Extract the (x, y) coordinate from the center of the cell holding the provided text.  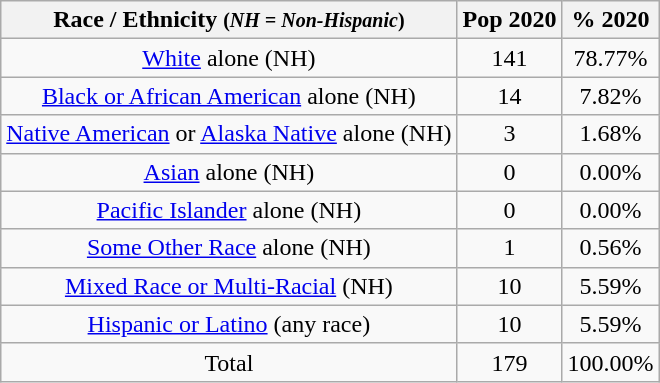
Mixed Race or Multi-Racial (NH) (229, 286)
Black or African American alone (NH) (229, 96)
3 (510, 134)
White alone (NH) (229, 58)
14 (510, 96)
Total (229, 362)
78.77% (610, 58)
% 2020 (610, 20)
1 (510, 248)
Pacific Islander alone (NH) (229, 210)
1.68% (610, 134)
Asian alone (NH) (229, 172)
Race / Ethnicity (NH = Non-Hispanic) (229, 20)
179 (510, 362)
Native American or Alaska Native alone (NH) (229, 134)
0.56% (610, 248)
141 (510, 58)
Pop 2020 (510, 20)
100.00% (610, 362)
Hispanic or Latino (any race) (229, 324)
Some Other Race alone (NH) (229, 248)
7.82% (610, 96)
